Extract the (X, Y) coordinate from the center of the cell holding the provided text.  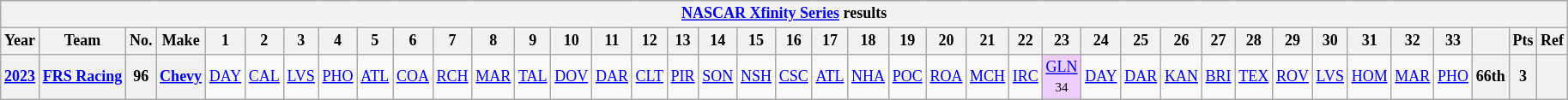
33 (1454, 41)
HOM (1370, 77)
2 (264, 41)
8 (493, 41)
31 (1370, 41)
KAN (1182, 77)
Ref (1553, 41)
16 (793, 41)
25 (1141, 41)
Team (82, 41)
CAL (264, 77)
IRC (1025, 77)
Pts (1523, 41)
Chevy (181, 77)
96 (141, 77)
FRS Racing (82, 77)
DOV (572, 77)
6 (414, 41)
ROV (1293, 77)
15 (757, 41)
13 (683, 41)
TAL (533, 77)
Make (181, 41)
1 (225, 41)
14 (717, 41)
2023 (21, 77)
9 (533, 41)
BRI (1219, 77)
POC (907, 77)
12 (649, 41)
26 (1182, 41)
4 (338, 41)
5 (375, 41)
COA (414, 77)
RCH (452, 77)
7 (452, 41)
11 (613, 41)
MCH (988, 77)
PIR (683, 77)
NHA (869, 77)
29 (1293, 41)
10 (572, 41)
24 (1101, 41)
SON (717, 77)
66th (1490, 77)
No. (141, 41)
30 (1330, 41)
GLN34 (1062, 77)
NSH (757, 77)
19 (907, 41)
22 (1025, 41)
ROA (946, 77)
17 (830, 41)
32 (1413, 41)
27 (1219, 41)
NASCAR Xfinity Series results (784, 14)
TEX (1254, 77)
21 (988, 41)
20 (946, 41)
18 (869, 41)
CSC (793, 77)
23 (1062, 41)
Year (21, 41)
28 (1254, 41)
CLT (649, 77)
